Output the [x, y] coordinate of the center of the cell containing the given text.  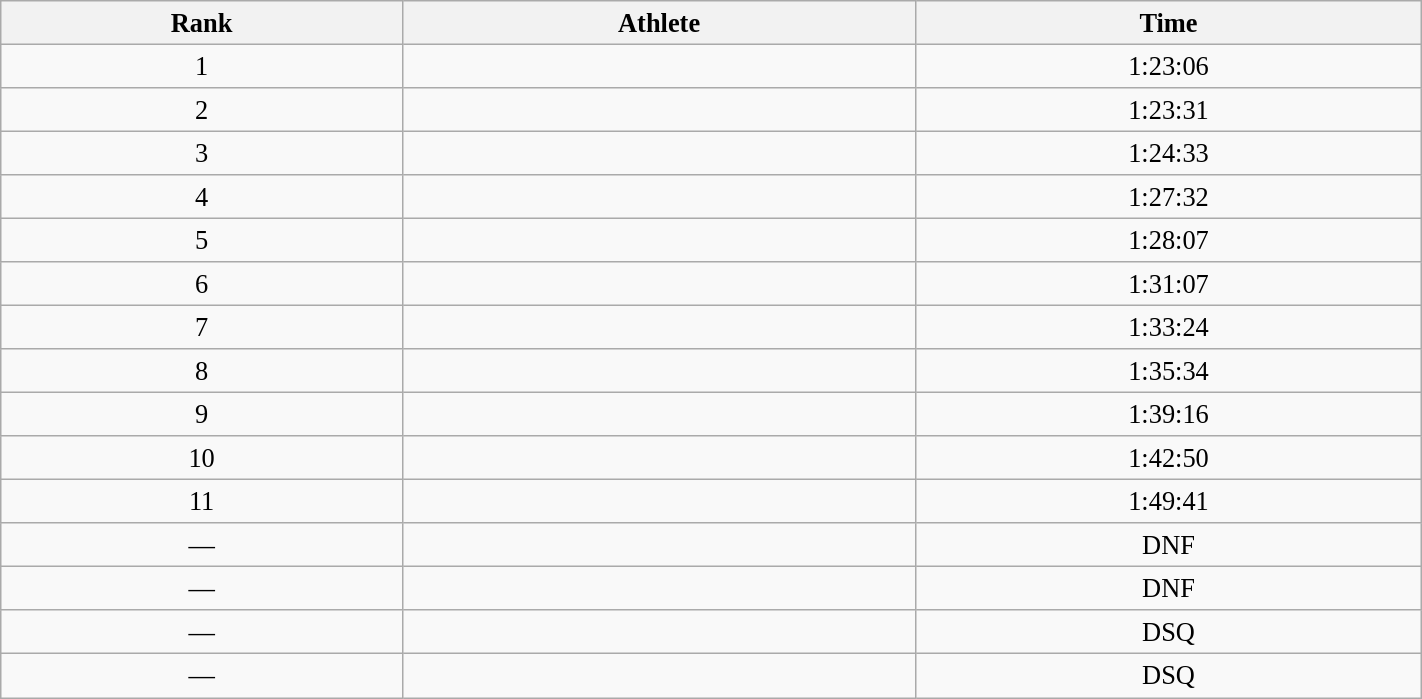
Athlete [658, 22]
4 [202, 197]
8 [202, 371]
10 [202, 458]
1:23:31 [1169, 109]
2 [202, 109]
1:24:33 [1169, 153]
5 [202, 240]
1:28:07 [1169, 240]
1 [202, 66]
3 [202, 153]
1:35:34 [1169, 371]
1:42:50 [1169, 458]
Rank [202, 22]
1:23:06 [1169, 66]
1:33:24 [1169, 327]
1:39:16 [1169, 414]
1:31:07 [1169, 284]
11 [202, 501]
6 [202, 284]
1:27:32 [1169, 197]
7 [202, 327]
1:49:41 [1169, 501]
9 [202, 414]
Time [1169, 22]
